Return the (x, y) coordinate for the center point of the cell that contains the specified text.  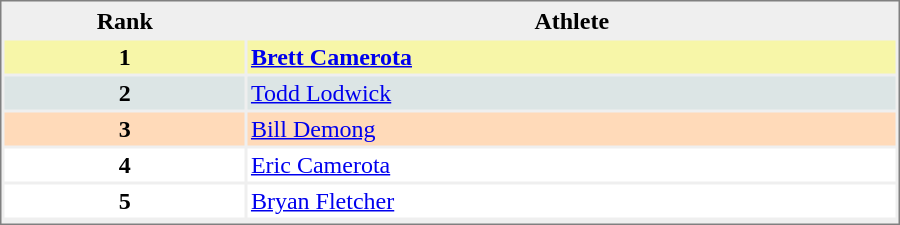
2 (124, 92)
Bill Demong (572, 128)
5 (124, 200)
Athlete (572, 20)
Bryan Fletcher (572, 200)
3 (124, 128)
Todd Lodwick (572, 92)
Rank (124, 20)
Brett Camerota (572, 56)
1 (124, 56)
Eric Camerota (572, 164)
4 (124, 164)
